Detect which cell encompasses the target text, then output its [X, Y] center coordinate. 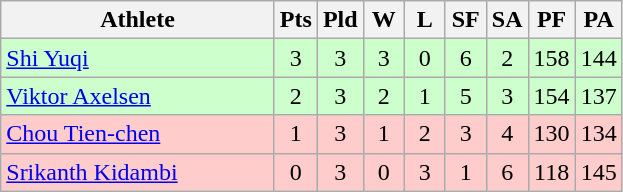
137 [598, 96]
5 [466, 96]
158 [552, 58]
144 [598, 58]
Pld [340, 20]
W [384, 20]
L [424, 20]
134 [598, 134]
PA [598, 20]
4 [507, 134]
130 [552, 134]
Viktor Axelsen [138, 96]
154 [552, 96]
145 [598, 172]
Pts [296, 20]
PF [552, 20]
118 [552, 172]
Shi Yuqi [138, 58]
Srikanth Kidambi [138, 172]
Athlete [138, 20]
SA [507, 20]
SF [466, 20]
Chou Tien-chen [138, 134]
